Return (x, y) of the center of cell containing provided text 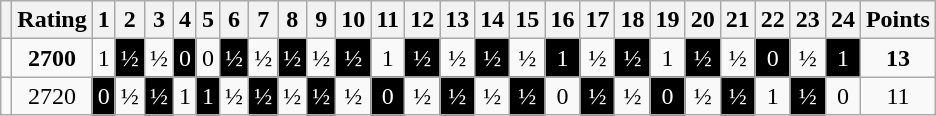
2 (130, 20)
20 (702, 20)
Points (898, 20)
5 (208, 20)
18 (632, 20)
9 (322, 20)
8 (292, 20)
22 (772, 20)
24 (842, 20)
6 (234, 20)
3 (158, 20)
10 (354, 20)
14 (492, 20)
2720 (52, 96)
17 (598, 20)
Rating (52, 20)
19 (668, 20)
2700 (52, 58)
16 (562, 20)
4 (184, 20)
23 (808, 20)
7 (264, 20)
21 (738, 20)
12 (422, 20)
15 (528, 20)
